From the cell containing the given text, extract its center point as (x, y) coordinate. 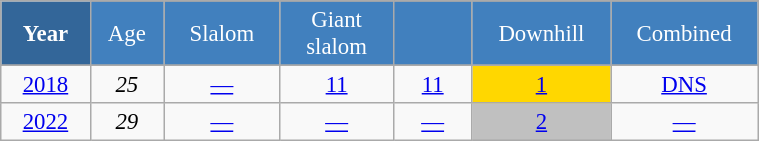
Slalom (222, 34)
1 (541, 85)
2018 (46, 85)
Giantslalom (336, 34)
Combined (684, 34)
2 (541, 122)
25 (126, 85)
2022 (46, 122)
Year (46, 34)
DNS (684, 85)
29 (126, 122)
Age (126, 34)
Downhill (541, 34)
